Provide the [X, Y] coordinate of the cell's center where the given text is located.  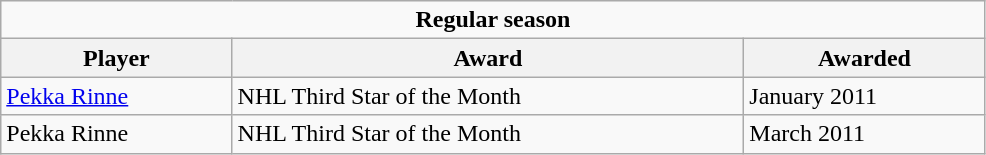
March 2011 [864, 134]
January 2011 [864, 96]
Player [116, 58]
Award [488, 58]
Awarded [864, 58]
Regular season [493, 20]
